Search for the cell housing the specified text and yield its [X, Y] center coordinate. 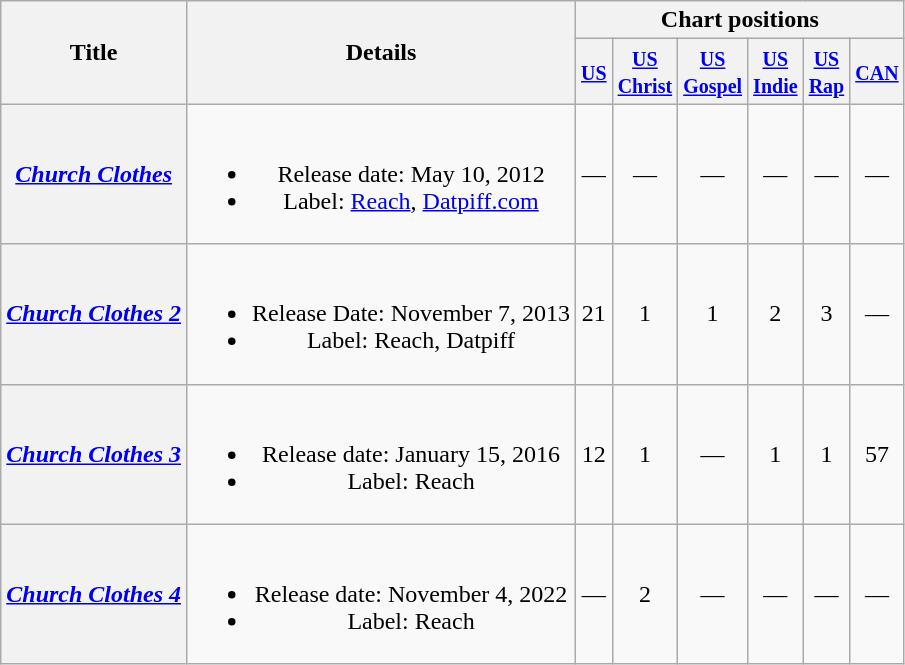
CAN [877, 72]
Details [382, 52]
3 [826, 314]
US [594, 72]
USIndie [776, 72]
USGospel [713, 72]
Church Clothes 2 [94, 314]
USChrist [645, 72]
21 [594, 314]
Release date: November 4, 2022Label: Reach [382, 594]
Release date: January 15, 2016Label: Reach [382, 454]
USRap [826, 72]
Church Clothes [94, 174]
Release date: May 10, 2012Label: Reach, Datpiff.com [382, 174]
12 [594, 454]
Release Date: November 7, 2013Label: Reach, Datpiff [382, 314]
Church Clothes 4 [94, 594]
Chart positions [740, 20]
Church Clothes 3 [94, 454]
57 [877, 454]
Title [94, 52]
